Search for the cell housing the specified text and yield its [X, Y] center coordinate. 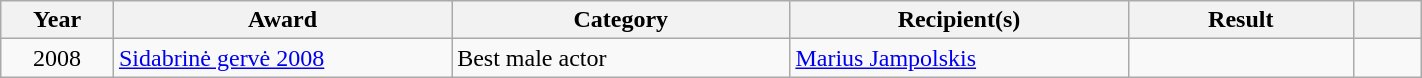
Year [58, 20]
Recipient(s) [959, 20]
Best male actor [621, 58]
Category [621, 20]
Marius Jampolskis [959, 58]
Sidabrinė gervė 2008 [282, 58]
Result [1240, 20]
Award [282, 20]
2008 [58, 58]
